Find where the given text appears and provide that cell's center as [x, y] coordinate. 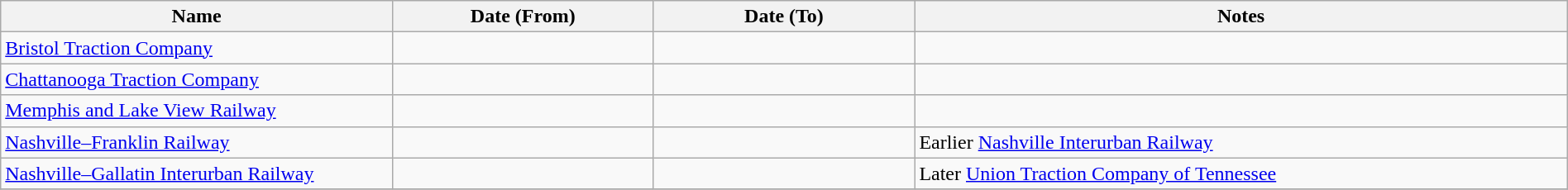
Earlier Nashville Interurban Railway [1241, 142]
Later Union Traction Company of Tennessee [1241, 173]
Memphis and Lake View Railway [197, 111]
Date (To) [784, 17]
Chattanooga Traction Company [197, 79]
Bristol Traction Company [197, 48]
Name [197, 17]
Date (From) [523, 17]
Notes [1241, 17]
Nashville–Gallatin Interurban Railway [197, 173]
Nashville–Franklin Railway [197, 142]
